Provide the (x, y) coordinate of the cell's center where the given text is located.  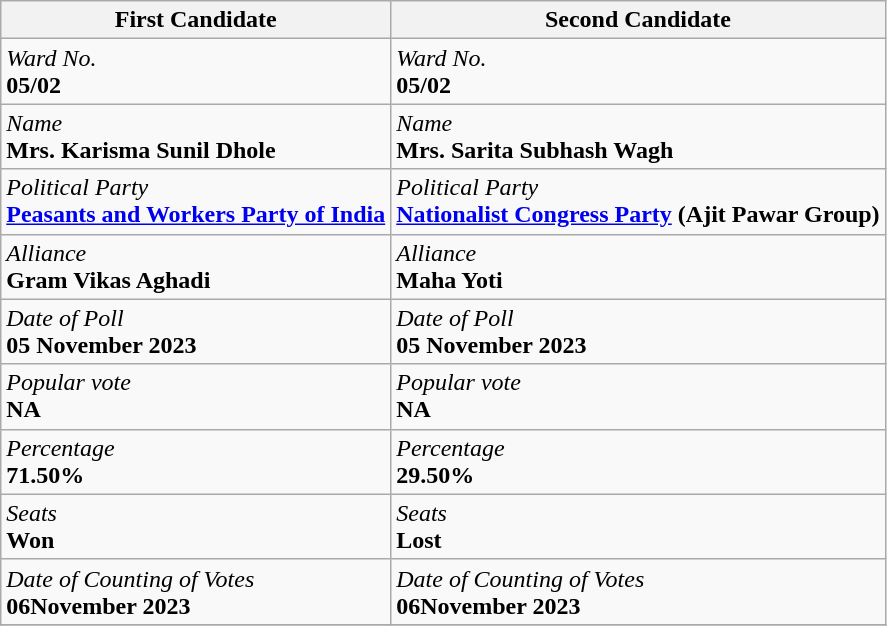
Second Candidate (638, 20)
Seats Lost (638, 526)
Percentage 71.50% (196, 462)
Alliance Maha Yoti (638, 266)
Seats Won (196, 526)
First Candidate (196, 20)
Percentage 29.50% (638, 462)
Name Mrs. Sarita Subhash Wagh (638, 136)
Name Mrs. Karisma Sunil Dhole (196, 136)
Alliance Gram Vikas Aghadi (196, 266)
Political Party Peasants and Workers Party of India (196, 202)
Political Party Nationalist Congress Party (Ajit Pawar Group) (638, 202)
